Identify which cell holds the provided text, then report its [X, Y] central coordinate. 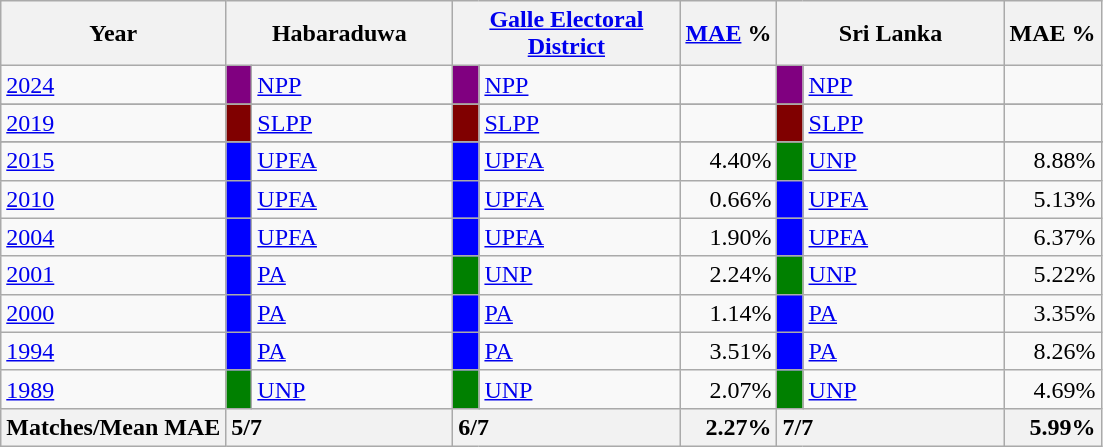
1989 [114, 389]
Galle Electoral District [566, 34]
Matches/Mean MAE [114, 427]
7/7 [890, 427]
4.40% [728, 161]
Habaraduwa [340, 34]
2019 [114, 123]
5.22% [1052, 275]
8.88% [1052, 161]
2015 [114, 161]
8.26% [1052, 351]
5/7 [340, 427]
4.69% [1052, 389]
2.07% [728, 389]
3.51% [728, 351]
2000 [114, 313]
1994 [114, 351]
Sri Lanka [890, 34]
2.24% [728, 275]
Year [114, 34]
1.14% [728, 313]
2.27% [728, 427]
5.99% [1052, 427]
2010 [114, 199]
0.66% [728, 199]
1.90% [728, 237]
6.37% [1052, 237]
5.13% [1052, 199]
2024 [114, 85]
2001 [114, 275]
2004 [114, 237]
3.35% [1052, 313]
6/7 [566, 427]
